For the text-containing cell, return its midpoint in [x, y] coordinate format. 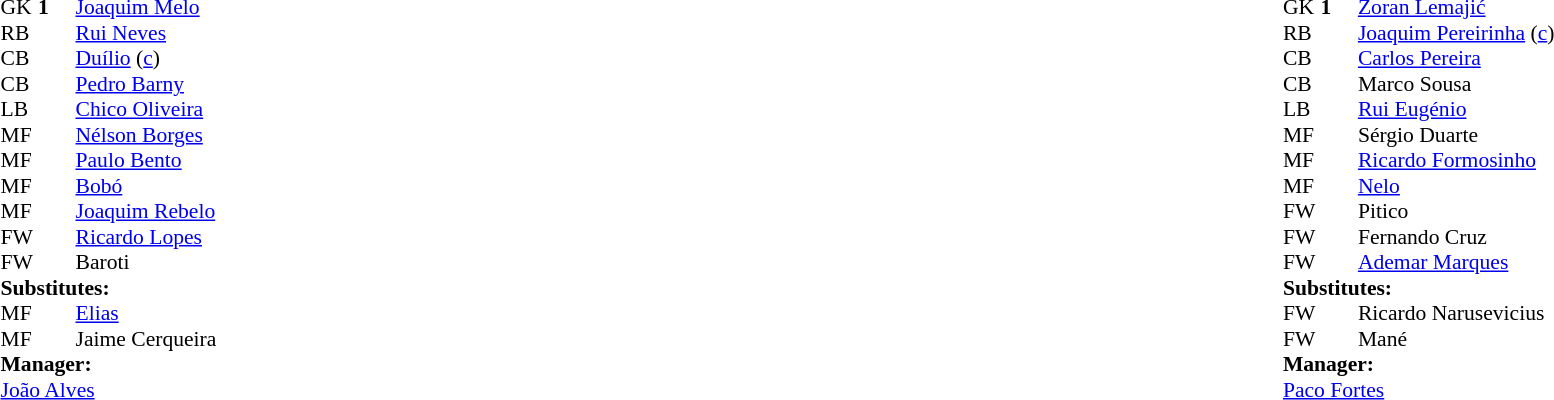
Joaquim Rebelo [146, 211]
Pedro Barny [146, 84]
Ricardo Lopes [146, 237]
Paulo Bento [146, 161]
Substitutes: [108, 288]
Bobó [146, 186]
Duílio (c) [146, 59]
Manager: [108, 365]
Baroti [146, 263]
Nélson Borges [146, 135]
Jaime Cerqueira [146, 339]
Rui Neves [146, 33]
Elias [146, 313]
Chico Oliveira [146, 109]
